Find where the given text appears and provide that cell's center as (x, y) coordinate. 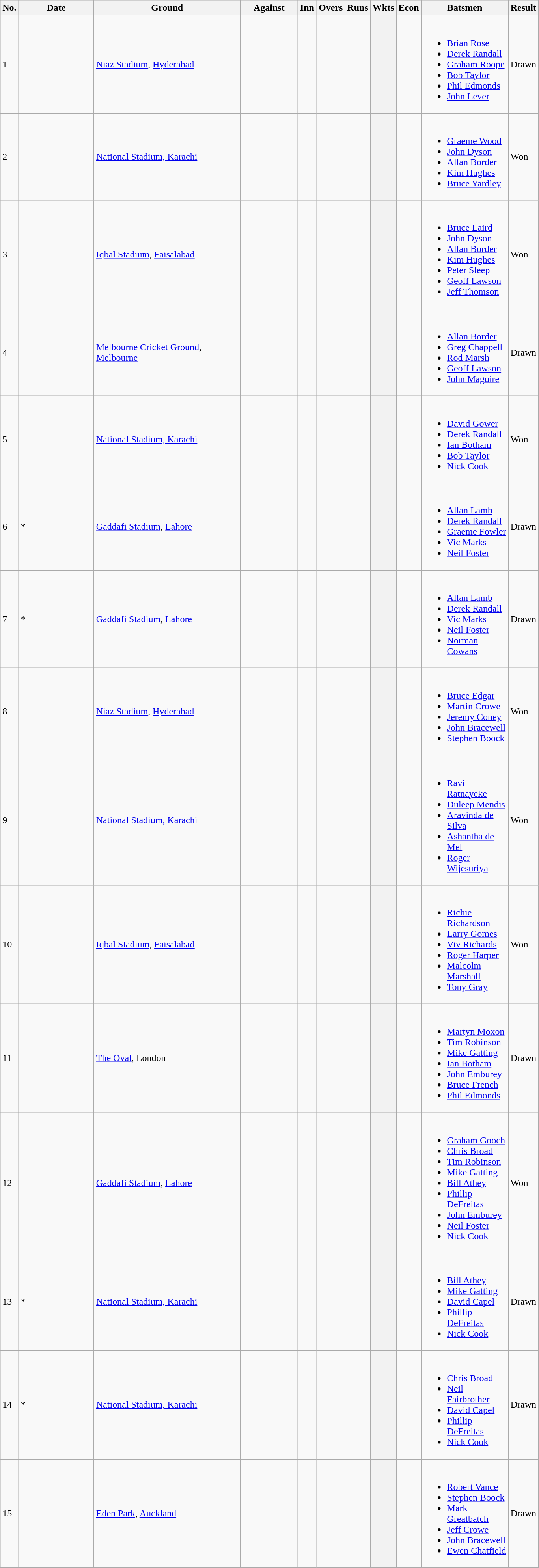
Eden Park, Auckland (167, 1513)
Ground (167, 8)
1 (9, 64)
Brian RoseDerek RandallGraham RoopeBob TaylorPhil EdmondsJohn Lever (464, 64)
Overs (330, 8)
Chris BroadNeil FairbrotherDavid CapelPhillip DeFreitasNick Cook (464, 1405)
Allan BorderGreg ChappellRod MarshGeoff LawsonJohn Maguire (464, 352)
Batsmen (464, 8)
Ravi RatnayekeDuleep MendisAravinda de SilvaAshantha de MelRoger Wijesuriya (464, 820)
The Oval, London (167, 1058)
Result (523, 8)
11 (9, 1058)
Bruce LairdJohn DysonAllan BorderKim HughesPeter SleepGeoff LawsonJeff Thomson (464, 255)
Bruce EdgarMartin CroweJeremy ConeyJohn BracewellStephen Boock (464, 711)
5 (9, 439)
15 (9, 1513)
David GowerDerek RandallIan BothamBob TaylorNick Cook (464, 439)
Wkts (383, 8)
Against (269, 8)
4 (9, 352)
Graeme WoodJohn DysonAllan BorderKim HughesBruce Yardley (464, 157)
Inn (307, 8)
8 (9, 711)
Melbourne Cricket Ground, Melbourne (167, 352)
7 (9, 619)
6 (9, 527)
3 (9, 255)
Allan LambDerek RandallGraeme FowlerVic MarksNeil Foster (464, 527)
Bill AtheyMike GattingDavid CapelPhillip DeFreitasNick Cook (464, 1302)
Martyn MoxonTim RobinsonMike GattingIan BothamJohn EmbureyBruce FrenchPhil Edmonds (464, 1058)
Richie RichardsonLarry GomesViv RichardsRoger HarperMalcolm MarshallTony Gray (464, 944)
Allan LambDerek RandallVic MarksNeil FosterNorman Cowans (464, 619)
Date (56, 8)
Runs (358, 8)
No. (9, 8)
Econ (408, 8)
2 (9, 157)
Robert VanceStephen BoockMark GreatbatchJeff CroweJohn BracewellEwen Chatfield (464, 1513)
14 (9, 1405)
13 (9, 1302)
Graham GoochChris BroadTim RobinsonMike GattingBill AtheyPhillip DeFreitasJohn EmbureyNeil FosterNick Cook (464, 1183)
12 (9, 1183)
9 (9, 820)
10 (9, 944)
